Detect which cell encompasses the target text, then output its [X, Y] center coordinate. 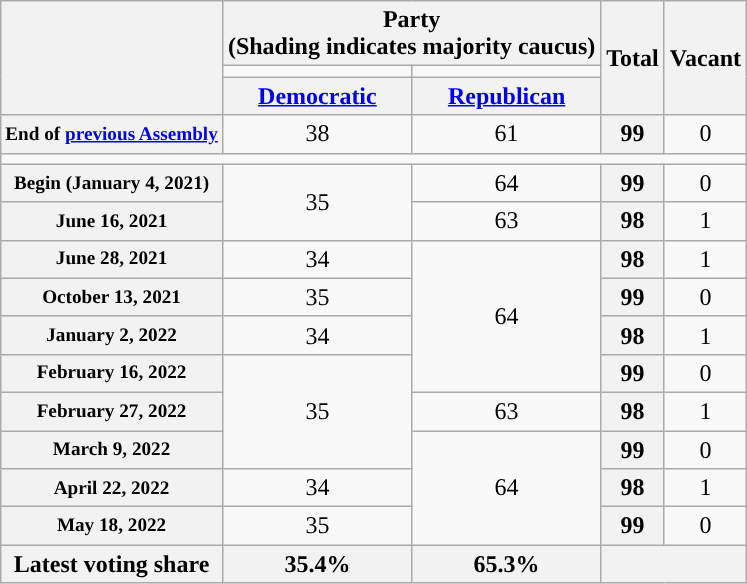
Democratic [317, 96]
October 13, 2021 [112, 297]
Vacant [705, 58]
Party (Shading indicates majority caucus) [411, 34]
61 [506, 134]
End of previous Assembly [112, 134]
Latest voting share [112, 564]
35.4% [317, 564]
January 2, 2022 [112, 335]
February 16, 2022 [112, 373]
Begin (January 4, 2021) [112, 183]
June 28, 2021 [112, 259]
Total [633, 58]
February 27, 2022 [112, 411]
June 16, 2021 [112, 221]
May 18, 2022 [112, 526]
March 9, 2022 [112, 449]
Republican [506, 96]
65.3% [506, 564]
38 [317, 134]
April 22, 2022 [112, 488]
